Extract the [x, y] coordinate from the center of the cell holding the provided text.  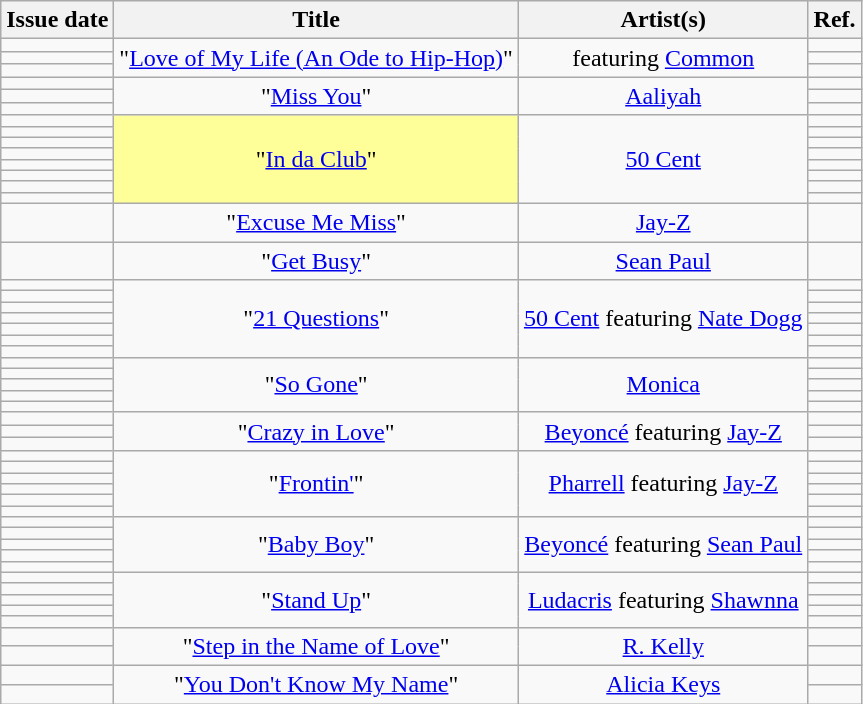
50 Cent featuring Nate Dogg [663, 318]
"In da Club" [316, 159]
Jay-Z [663, 222]
"Get Busy" [316, 261]
"Love of My Life (An Ode to Hip-Hop)" [316, 58]
"So Gone" [316, 384]
Monica [663, 384]
Alicia Keys [663, 684]
R. Kelly [663, 646]
Ludacris featuring Shawnna [663, 600]
"Step in the Name of Love" [316, 646]
Aaliyah [663, 96]
Ref. [834, 20]
"21 Questions" [316, 318]
Beyoncé featuring Sean Paul [663, 544]
Issue date [58, 20]
"Stand Up" [316, 600]
Artist(s) [663, 20]
Sean Paul [663, 261]
"Frontin'" [316, 483]
"You Don't Know My Name" [316, 684]
Pharrell featuring Jay-Z [663, 483]
50 Cent [663, 159]
featuring Common [663, 58]
"Excuse Me Miss" [316, 222]
"Crazy in Love" [316, 431]
"Miss You" [316, 96]
"Baby Boy" [316, 544]
Title [316, 20]
Beyoncé featuring Jay-Z [663, 431]
